Extract the [X, Y] coordinate from the center of the cell holding the provided text.  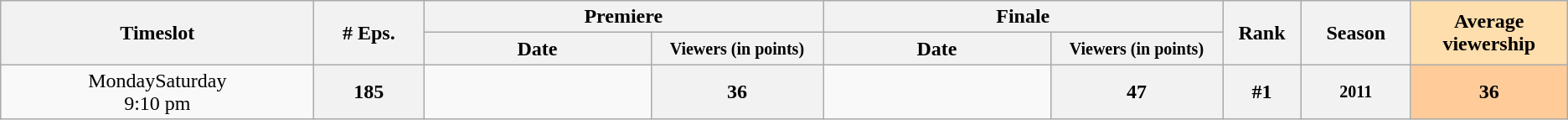
Timeslot [157, 33]
Rank [1262, 33]
Season [1355, 33]
Finale [1024, 17]
MondaySaturday 9:10 pm [157, 92]
2011 [1355, 92]
47 [1137, 92]
# Eps. [369, 33]
Average viewership [1489, 33]
Premiere [623, 17]
#1 [1262, 92]
185 [369, 92]
